Detect which cell encompasses the target text, then output its (x, y) center coordinate. 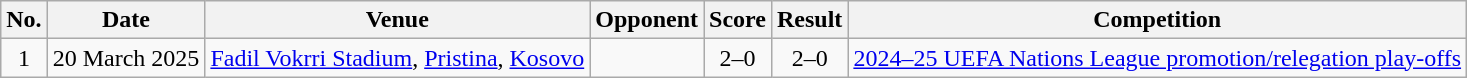
No. (24, 20)
Venue (398, 20)
2024–25 UEFA Nations League promotion/relegation play-offs (1158, 58)
Score (738, 20)
Opponent (647, 20)
20 March 2025 (126, 58)
1 (24, 58)
Date (126, 20)
Competition (1158, 20)
Fadil Vokrri Stadium, Pristina, Kosovo (398, 58)
Result (809, 20)
